Locate the cell with the specified text and output its (X, Y) center coordinate. 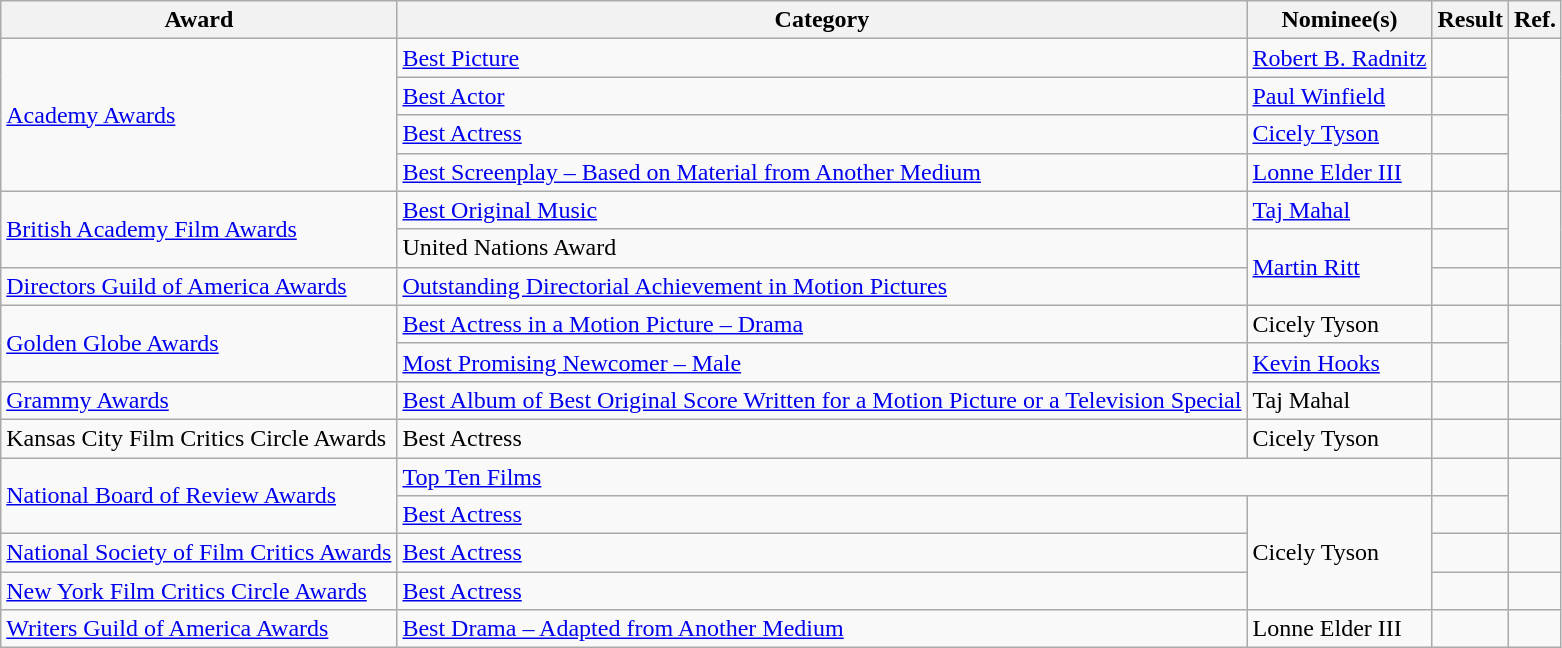
Award (199, 20)
Golden Globe Awards (199, 343)
National Society of Film Critics Awards (199, 553)
Best Actor (822, 96)
Grammy Awards (199, 400)
Ref. (1534, 20)
Result (1470, 20)
Most Promising Newcomer – Male (822, 362)
United Nations Award (822, 248)
Top Ten Films (914, 477)
New York Film Critics Circle Awards (199, 591)
Best Album of Best Original Score Written for a Motion Picture or a Television Special (822, 400)
Academy Awards (199, 115)
Outstanding Directorial Achievement in Motion Pictures (822, 286)
Paul Winfield (1340, 96)
Directors Guild of America Awards (199, 286)
Nominee(s) (1340, 20)
Writers Guild of America Awards (199, 629)
Best Screenplay – Based on Material from Another Medium (822, 172)
Best Picture (822, 58)
Best Original Music (822, 210)
British Academy Film Awards (199, 229)
National Board of Review Awards (199, 496)
Best Actress in a Motion Picture – Drama (822, 324)
Best Drama – Adapted from Another Medium (822, 629)
Kevin Hooks (1340, 362)
Robert B. Radnitz (1340, 58)
Category (822, 20)
Martin Ritt (1340, 267)
Kansas City Film Critics Circle Awards (199, 438)
